Return (x, y) of the center of cell containing provided text 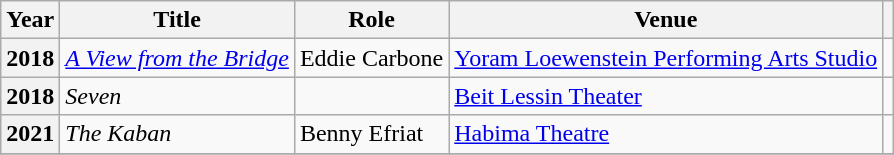
Seven (178, 96)
Beit Lessin Theater (666, 96)
Yoram Loewenstein Performing Arts Studio (666, 58)
Eddie Carbone (371, 58)
Venue (666, 20)
Benny Efriat (371, 134)
2021 (30, 134)
The Kaban (178, 134)
Habima Theatre (666, 134)
Title (178, 20)
A View from the Bridge (178, 58)
Year (30, 20)
Role (371, 20)
